For the text-containing cell, return its midpoint in [x, y] coordinate format. 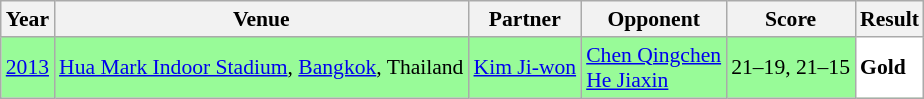
Score [790, 19]
Kim Ji-won [524, 68]
Hua Mark Indoor Stadium, Bangkok, Thailand [261, 68]
Venue [261, 19]
Partner [524, 19]
21–19, 21–15 [790, 68]
Gold [890, 68]
Chen Qingchen He Jiaxin [654, 68]
Opponent [654, 19]
Year [28, 19]
2013 [28, 68]
Result [890, 19]
